From the cell containing the given text, extract its center point as (x, y) coordinate. 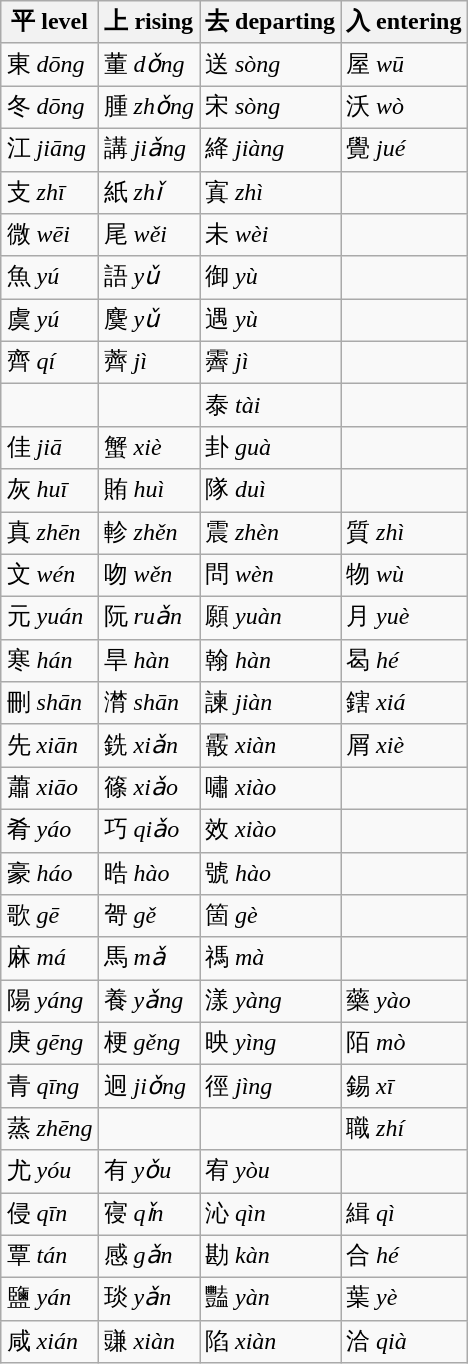
軫 zhěn (148, 534)
宥 yòu (270, 1172)
徑 jìng (270, 1086)
尤 yóu (50, 1172)
諫 jiàn (270, 704)
迥 jiǒng (148, 1086)
梗 gěng (148, 1044)
有 yǒu (148, 1172)
蒸 zhēng (50, 1128)
月 yuè (404, 618)
葉 yè (404, 1300)
豏 xiàn (148, 1342)
震 zhèn (270, 534)
漾 yàng (270, 1002)
映 yìng (270, 1044)
效 xiào (270, 830)
豔 yàn (270, 1300)
卦 guà (270, 448)
藥 yào (404, 1002)
先 xiān (50, 746)
晧 hào (148, 874)
合 hé (404, 1256)
馬 mǎ (148, 958)
御 yù (270, 278)
東 dōng (50, 64)
宋 sòng (270, 108)
沁 qìn (270, 1214)
琰 yǎn (148, 1300)
蕭 xiāo (50, 788)
吻 wěn (148, 576)
入 entering (404, 22)
灰 huī (50, 490)
禡 mà (270, 958)
篠 xiǎo (148, 788)
泰 tài (270, 406)
曷 hé (404, 660)
霰 xiàn (270, 746)
絳 jiàng (270, 150)
佳 jiā (50, 448)
鹽 yán (50, 1300)
阮 ruǎn (148, 618)
翰 hàn (270, 660)
平 level (50, 22)
旱 hàn (148, 660)
隊 duì (270, 490)
感 gǎn (148, 1256)
巧 qiǎo (148, 830)
沃 wò (404, 108)
冬 dōng (50, 108)
屑 xiè (404, 746)
青 qīng (50, 1086)
侵 qīn (50, 1214)
語 yǔ (148, 278)
去 departing (270, 22)
質 zhì (404, 534)
職 zhí (404, 1128)
屋 wū (404, 64)
寑 qǐn (148, 1214)
寒 hán (50, 660)
洽 qià (404, 1342)
文 wén (50, 576)
紙 zhǐ (148, 192)
箇 gè (270, 916)
麌 yǔ (148, 320)
送 sòng (270, 64)
真 zhēn (50, 534)
潸 shān (148, 704)
刪 shān (50, 704)
賄 huì (148, 490)
鎋 xiá (404, 704)
微 wēi (50, 236)
庚 gēng (50, 1044)
緝 qì (404, 1214)
覺 jué (404, 150)
銑 xiǎn (148, 746)
哿 gě (148, 916)
寘 zhì (270, 192)
虞 yú (50, 320)
勘 kàn (270, 1256)
薺 jì (148, 362)
肴 yáo (50, 830)
號 hào (270, 874)
未 wèi (270, 236)
嘯 xiào (270, 788)
問 wèn (270, 576)
魚 yú (50, 278)
齊 qí (50, 362)
覃 tán (50, 1256)
養 yǎng (148, 1002)
物 wù (404, 576)
願 yuàn (270, 618)
上 rising (148, 22)
陽 yáng (50, 1002)
陌 mò (404, 1044)
歌 gē (50, 916)
蟹 xiè (148, 448)
董 dǒng (148, 64)
支 zhī (50, 192)
錫 xī (404, 1086)
講 jiǎng (148, 150)
遇 yù (270, 320)
陷 xiàn (270, 1342)
咸 xián (50, 1342)
腫 zhǒng (148, 108)
麻 má (50, 958)
霽 jì (270, 362)
江 jiāng (50, 150)
豪 háo (50, 874)
元 yuán (50, 618)
尾 wěi (148, 236)
